Detect which cell encompasses the target text, then output its [x, y] center coordinate. 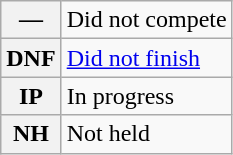
Did not finish [146, 58]
IP [31, 96]
Not held [146, 134]
NH [31, 134]
In progress [146, 96]
— [31, 20]
Did not compete [146, 20]
DNF [31, 58]
